Identify which cell holds the provided text, then report its [x, y] central coordinate. 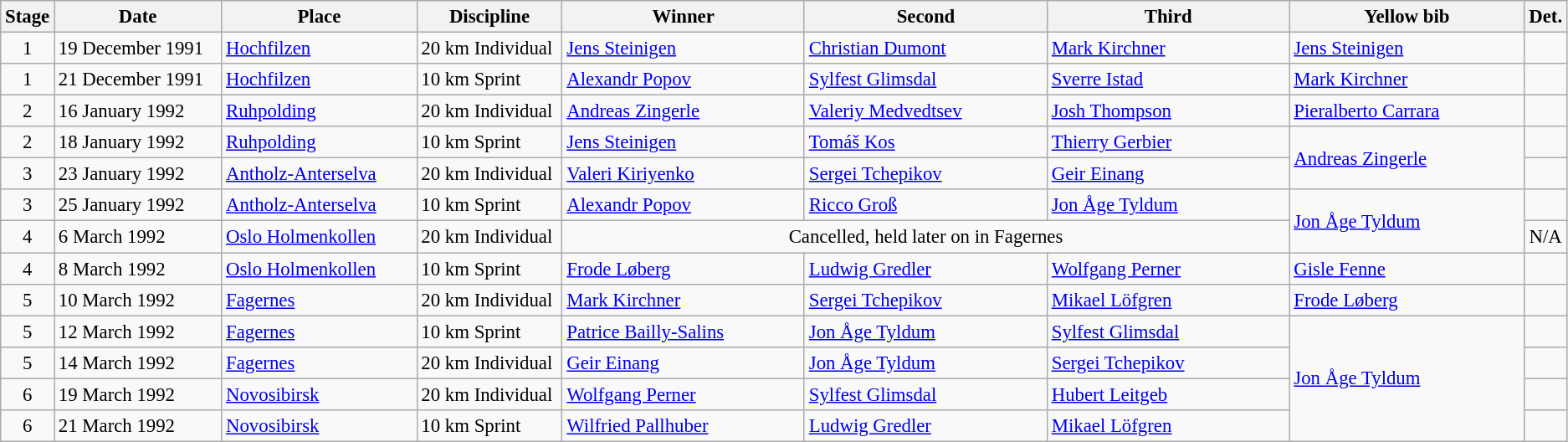
Josh Thompson [1168, 111]
Gisle Fenne [1407, 269]
Discipline [489, 17]
Pieralberto Carrara [1407, 111]
Valeri Kiriyenko [684, 174]
6 March 1992 [137, 237]
Hubert Leitgeb [1168, 394]
14 March 1992 [137, 362]
8 March 1992 [137, 269]
Second [925, 17]
18 January 1992 [137, 142]
Place [320, 17]
Wilfried Pallhuber [684, 426]
Thierry Gerbier [1168, 142]
N/A [1546, 237]
19 December 1991 [137, 49]
Third [1168, 17]
Det. [1546, 17]
Winner [684, 17]
Ricco Groß [925, 205]
Valeriy Medvedtsev [925, 111]
21 December 1991 [137, 80]
19 March 1992 [137, 394]
Yellow bib [1407, 17]
Patrice Bailly-Salins [684, 331]
Stage [28, 17]
10 March 1992 [137, 300]
21 March 1992 [137, 426]
23 January 1992 [137, 174]
Cancelled, held later on in Fagernes [925, 237]
12 March 1992 [137, 331]
16 January 1992 [137, 111]
Date [137, 17]
Tomáš Kos [925, 142]
Christian Dumont [925, 49]
Sverre Istad [1168, 80]
25 January 1992 [137, 205]
